Detect which cell encompasses the target text, then output its [X, Y] center coordinate. 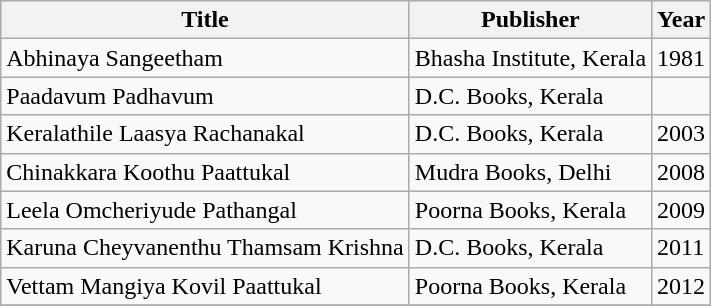
Publisher [530, 20]
Vettam Mangiya Kovil Paattukal [206, 286]
1981 [682, 58]
Year [682, 20]
Abhinaya Sangeetham [206, 58]
Keralathile Laasya Rachanakal [206, 134]
Paadavum Padhavum [206, 96]
Chinakkara Koothu Paattukal [206, 172]
Leela Omcheriyude Pathangal [206, 210]
Bhasha Institute, Kerala [530, 58]
Title [206, 20]
Mudra Books, Delhi [530, 172]
2009 [682, 210]
2008 [682, 172]
Karuna Cheyvanenthu Thamsam Krishna [206, 248]
2012 [682, 286]
2003 [682, 134]
2011 [682, 248]
